Find where the given text appears and provide that cell's center as (X, Y) coordinate. 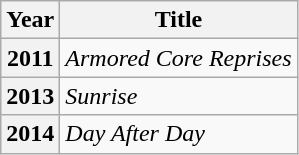
Year (30, 20)
2013 (30, 96)
2011 (30, 58)
Sunrise (178, 96)
Day After Day (178, 134)
Armored Core Reprises (178, 58)
2014 (30, 134)
Title (178, 20)
